Pinpoint the cell where the given text exists, returning its [x, y] midpoint coordinate. 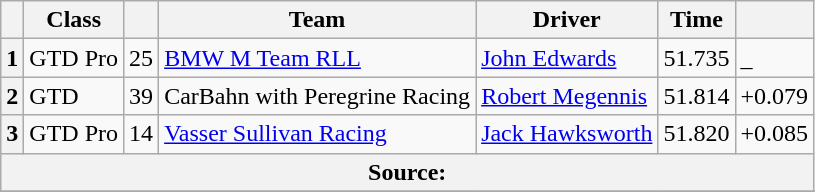
Class [74, 20]
1 [12, 58]
BMW M Team RLL [318, 58]
John Edwards [567, 58]
2 [12, 96]
Robert Megennis [567, 96]
Jack Hawksworth [567, 134]
39 [142, 96]
CarBahn with Peregrine Racing [318, 96]
3 [12, 134]
51.735 [696, 58]
51.814 [696, 96]
Time [696, 20]
+0.079 [774, 96]
Source: [408, 172]
+0.085 [774, 134]
25 [142, 58]
14 [142, 134]
51.820 [696, 134]
Vasser Sullivan Racing [318, 134]
_ [774, 58]
GTD [74, 96]
Driver [567, 20]
Team [318, 20]
